Detect which cell encompasses the target text, then output its (X, Y) center coordinate. 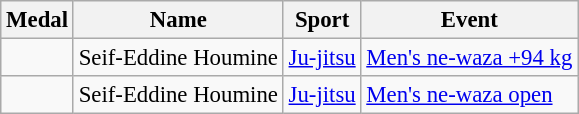
Medal (38, 20)
Name (178, 20)
Event (470, 20)
Men's ne-waza open (470, 95)
Men's ne-waza +94 kg (470, 58)
Sport (322, 20)
